Locate the cell with the specified text and output its (X, Y) center coordinate. 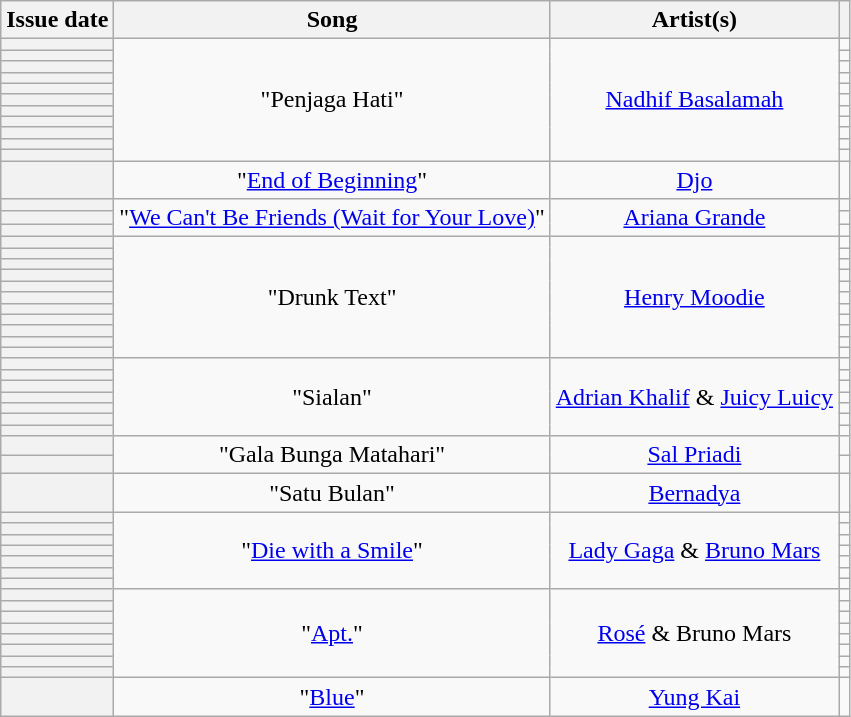
Artist(s) (694, 20)
Lady Gaga & Bruno Mars (694, 550)
"Sialan" (332, 396)
Issue date (58, 20)
"Apt." (332, 633)
Djo (694, 179)
Adrian Khalif & Juicy Luicy (694, 396)
Yung Kai (694, 697)
"Drunk Text" (332, 298)
"Penjaga Hati" (332, 100)
"End of Beginning" (332, 179)
Song (332, 20)
Henry Moodie (694, 298)
Nadhif Basalamah (694, 100)
"Satu Bulan" (332, 493)
"Blue" (332, 697)
Bernadya (694, 493)
"Gala Bunga Matahari" (332, 455)
Ariana Grande (694, 218)
"Die with a Smile" (332, 550)
"We Can't Be Friends (Wait for Your Love)" (332, 218)
Rosé & Bruno Mars (694, 633)
Sal Priadi (694, 455)
